Return [x, y] of the center of cell containing provided text 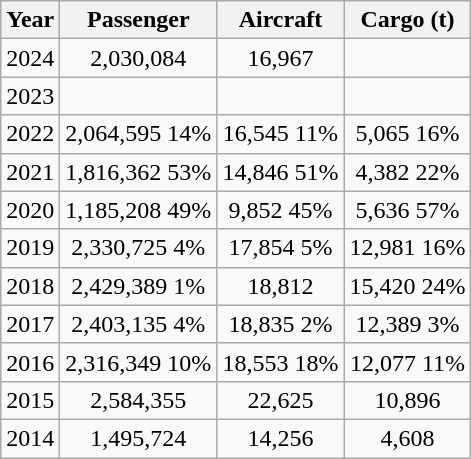
10,896 [408, 400]
Cargo (t) [408, 20]
17,854 5% [280, 248]
2,403,135 4% [138, 324]
15,420 24% [408, 286]
2,064,595 14% [138, 134]
2,316,349 10% [138, 362]
22,625 [280, 400]
12,981 16% [408, 248]
12,077 11% [408, 362]
14,846 51% [280, 172]
5,636 57% [408, 210]
4,382 22% [408, 172]
2,330,725 4% [138, 248]
18,553 18% [280, 362]
2,429,389 1% [138, 286]
2,030,084 [138, 58]
2,584,355 [138, 400]
2023 [30, 96]
2024 [30, 58]
1,816,362 53% [138, 172]
2017 [30, 324]
2014 [30, 438]
2016 [30, 362]
2022 [30, 134]
4,608 [408, 438]
1,185,208 49% [138, 210]
Aircraft [280, 20]
Passenger [138, 20]
12,389 3% [408, 324]
Year [30, 20]
16,545 11% [280, 134]
18,835 2% [280, 324]
2020 [30, 210]
2018 [30, 286]
2015 [30, 400]
2021 [30, 172]
1,495,724 [138, 438]
16,967 [280, 58]
9,852 45% [280, 210]
5,065 16% [408, 134]
18,812 [280, 286]
14,256 [280, 438]
2019 [30, 248]
